Find where the given text appears and provide that cell's center as [X, Y] coordinate. 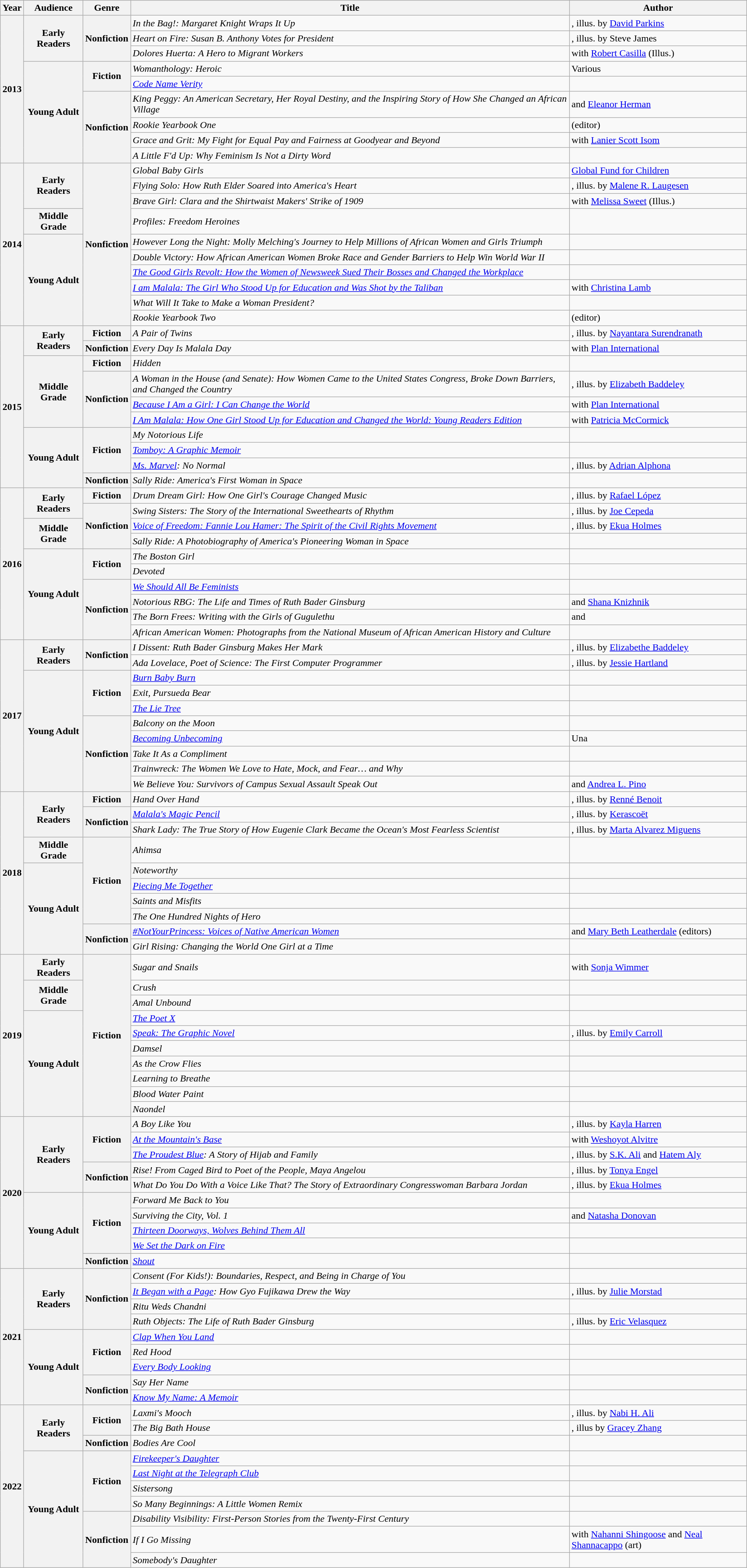
Every Body Looking [350, 1367]
A Little F'd Up: Why Feminism Is Not a Dirty Word [350, 155]
Shout [350, 1261]
, illus. by Marta Alvarez Miguens [658, 829]
, illus by Gracey Zhang [658, 1428]
A Boy Like You [350, 1124]
Blood Water Paint [350, 1094]
, illus. by Eric Velasquez [658, 1322]
It Began with a Page: How Gyo Fujikawa Drew the Way [350, 1291]
The Proudest Blue: A Story of Hijab and Family [350, 1154]
2020 [12, 1192]
Damsel [350, 1048]
Ada Lovelace, Poet of Science: The First Computer Programmer [350, 662]
and [658, 617]
The Good Girls Revolt: How the Women of Newsweek Sued Their Bosses and Changed the Workplace [350, 272]
Sistersong [350, 1489]
Heart on Fire: Susan B. Anthony Votes for President [350, 38]
What Do You Do With a Voice Like That? The Story of Extraordinary Congresswoman Barbara Jordan [350, 1185]
Consent (For Kids!): Boundaries, Respect, and Being in Charge of You [350, 1276]
We Set the Dark on Fire [350, 1246]
with Christina Lamb [658, 288]
Various [658, 69]
African American Women: Photographs from the National Museum of African American History and Culture [350, 632]
2015 [12, 407]
Girl Rising: Changing the World One Girl at a Time [350, 946]
with Weshoyot Alvitre [658, 1139]
, illus. by Jessie Hartland [658, 662]
with Melissa Sweet (Illus.) [658, 201]
and Mary Beth Leatherdale (editors) [658, 931]
, illus. by Julie Morstad [658, 1291]
Say Her Name [350, 1382]
Ritu Weds Chandni [350, 1306]
, illus. by Rafael López [658, 496]
Flying Solo: How Ruth Elder Soared into America's Heart [350, 185]
, illus. by Adrian Alphona [658, 465]
Sally Ride: A Photobiography of America's Pioneering Woman in Space [350, 541]
Grace and Grit: My Fight for Equal Pay and Fairness at Goodyear and Beyond [350, 140]
Forward Me Back to You [350, 1200]
At the Mountain's Base [350, 1139]
What Will It Take to Make a Woman President? [350, 303]
, illus. by Malene R. Laugesen [658, 185]
Profiles: Freedom Heroines [350, 222]
The One Hundred Nights of Hero [350, 916]
Rise! From Caged Bird to Poet of the People, Maya Angelou [350, 1170]
Drum Dream Girl: How One Girl's Courage Changed Music [350, 496]
We Believe You: Survivors of Campus Sexual Assault Speak Out [350, 784]
Notorious RBG: The Life and Times of Ruth Bader Ginsburg [350, 602]
Crush [350, 988]
2022 [12, 1486]
2016 [12, 564]
Ahimsa [350, 850]
Firekeeper's Daughter [350, 1458]
The Boston Girl [350, 556]
A Woman in the House (and Senate): How Women Came to the United States Congress, Broke Down Barriers, and Changed the Country [350, 384]
In the Bag!: Margaret Knight Wraps It Up [350, 23]
Genre [107, 8]
I Dissent: Ruth Bader Ginsburg Makes Her Mark [350, 647]
We Should All Be Feminists [350, 587]
Amal Unbound [350, 1003]
Shark Lady: The True Story of How Eugenie Clark Became the Ocean's Most Fearless Scientist [350, 829]
, illus. by Kerascoët [658, 814]
I am Malala: The Girl Who Stood Up for Education and Was Shot by the Taliban [350, 288]
So Many Beginnings: A Little Women Remix [350, 1504]
with Lanier Scott Isom [658, 140]
Sally Ride: America's First Woman in Space [350, 481]
Trainwreck: The Women We Love to Hate, Mock, and Fear… and Why [350, 769]
with Patricia McCormick [658, 420]
with Sonja Wimmer [658, 967]
However Long the Night: Molly Melching's Journey to Help Millions of African Women and Girls Triumph [350, 242]
Somebody's Daughter [350, 1560]
2018 [12, 873]
Naondel [350, 1109]
Speak: The Graphic Novel [350, 1033]
2021 [12, 1337]
2017 [12, 715]
Rookie Yearbook Two [350, 318]
Surviving the City, Vol. 1 [350, 1215]
, illus. by Emily Carroll [658, 1033]
Thirteen Doorways, Wolves Behind Them All [350, 1231]
Swing Sisters: The Story of the International Sweethearts of Rhythm [350, 511]
Every Day Is Malala Day [350, 348]
Hand Over Hand [350, 799]
, illus. by David Parkins [658, 23]
2013 [12, 89]
Title [350, 8]
#NotYourPrincess: Voices of Native American Women [350, 931]
Exit, Pursueda Bear [350, 693]
My Notorious Life [350, 435]
Devoted [350, 571]
Noteworthy [350, 871]
Code Name Verity [350, 84]
Una [658, 739]
Red Hood [350, 1352]
with Nahanni Shingoose and Neal Shannacappo (art) [658, 1539]
Take It As a Compliment [350, 754]
Clap When You Land [350, 1337]
Double Victory: How African American Women Broke Race and Gender Barriers to Help Win World War II [350, 257]
, illus. by S.K. Ali and Hatem Aly [658, 1154]
Audience [53, 8]
, illus. by Elizabethe Baddeley [658, 647]
The Born Frees: Writing with the Girls of Gugulethu [350, 617]
Global Baby Girls [350, 170]
The Lie Tree [350, 708]
Year [12, 8]
Laxmi's Mooch [350, 1412]
Brave Girl: Clara and the Shirtwaist Makers' Strike of 1909 [350, 201]
with Robert Casilla (Illus.) [658, 53]
Bodies Are Cool [350, 1443]
Ms. Marvel: No Normal [350, 465]
Malala's Magic Pencil [350, 814]
Tomboy: A Graphic Memoir [350, 450]
Last Night at the Telegraph Club [350, 1473]
King Peggy: An American Secretary, Her Royal Destiny, and the Inspiring Story of How She Changed an African Village [350, 104]
Learning to Breathe [350, 1079]
, illus. by Tonya Engel [658, 1170]
The Big Bath House [350, 1428]
, illus. by Joe Cepeda [658, 511]
2014 [12, 244]
Burn Baby Burn [350, 678]
and Eleanor Herman [658, 104]
, illus. by Nabi H. Ali [658, 1412]
Because I Am a Girl: I Can Change the World [350, 404]
Sugar and Snails [350, 967]
Becoming Unbecoming [350, 739]
A Pair of Twins [350, 333]
Dolores Huerta: A Hero to Migrant Workers [350, 53]
Ruth Objects: The Life of Ruth Bader Ginsburg [350, 1322]
, illus. by Elizabeth Baddeley [658, 384]
If I Go Missing [350, 1539]
The Poet X [350, 1018]
, illus. by Renné Benoit [658, 799]
, illus. by Steve James [658, 38]
Know My Name: A Memoir [350, 1397]
Piecing Me Together [350, 886]
, illus. by Kayla Harren [658, 1124]
Hidden [350, 363]
, illus. by Nayantara Surendranath [658, 333]
Disability Visibility: First-Person Stories from the Twenty-First Century [350, 1519]
Saints and Misfits [350, 901]
and Andrea L. Pino [658, 784]
As the Crow Flies [350, 1064]
Balcony on the Moon [350, 723]
Rookie Yearbook One [350, 125]
I Am Malala: How One Girl Stood Up for Education and Changed the World: Young Readers Edition [350, 420]
and Shana Knizhnik [658, 602]
and Natasha Donovan [658, 1215]
Author [658, 8]
Global Fund for Children [658, 170]
Womanthology: Heroic [350, 69]
2019 [12, 1035]
Voice of Freedom: Fannie Lou Hamer: The Spirit of the Civil Rights Movement [350, 526]
